Scan for the cell matching the given text and deliver its (X, Y) coordinate at center. 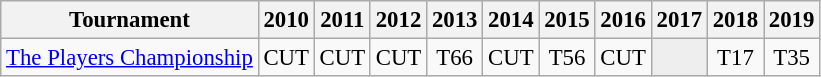
The Players Championship (130, 58)
2012 (398, 20)
T35 (792, 58)
2015 (567, 20)
T66 (455, 58)
2014 (511, 20)
2017 (679, 20)
2018 (735, 20)
T17 (735, 58)
2016 (623, 20)
2013 (455, 20)
2010 (286, 20)
2019 (792, 20)
2011 (342, 20)
T56 (567, 58)
Tournament (130, 20)
